Find where the given text appears and provide that cell's center as [X, Y] coordinate. 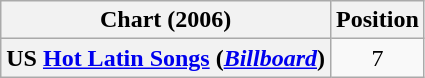
Position [378, 20]
7 [378, 58]
Chart (2006) [166, 20]
US Hot Latin Songs (Billboard) [166, 58]
